Detect which cell encompasses the target text, then output its (x, y) center coordinate. 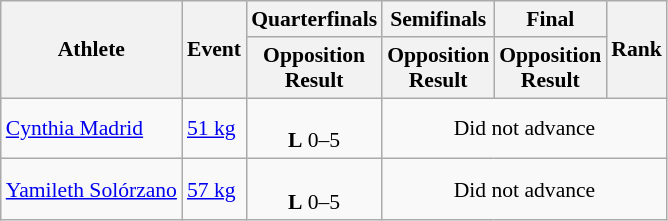
Athlete (92, 50)
57 kg (214, 190)
51 kg (214, 128)
Quarterfinals (314, 19)
Final (550, 19)
Semifinals (438, 19)
Cynthia Madrid (92, 128)
Yamileth Solórzano (92, 190)
Event (214, 50)
Rank (636, 50)
